Extract the [x, y] coordinate from the center of the cell holding the provided text.  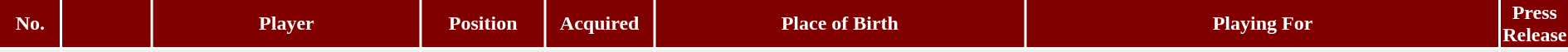
Position [483, 23]
Acquired [599, 23]
Playing For [1263, 23]
Press Release [1535, 23]
Place of Birth [840, 23]
No. [30, 23]
Player [287, 23]
